Capture the cell that displays the provided text and extract its (X, Y) central coordinate. 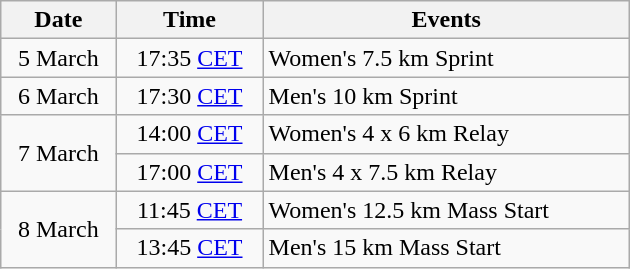
14:00 CET (190, 134)
17:00 CET (190, 172)
Women's 12.5 km Mass Start (446, 210)
Women's 7.5 km Sprint (446, 58)
Date (58, 20)
8 March (58, 229)
Men's 15 km Mass Start (446, 248)
Men's 4 x 7.5 km Relay (446, 172)
11:45 CET (190, 210)
17:35 CET (190, 58)
Events (446, 20)
13:45 CET (190, 248)
Time (190, 20)
5 March (58, 58)
17:30 CET (190, 96)
6 March (58, 96)
Men's 10 km Sprint (446, 96)
7 March (58, 153)
Women's 4 x 6 km Relay (446, 134)
